Identify which cell holds the provided text, then report its [X, Y] central coordinate. 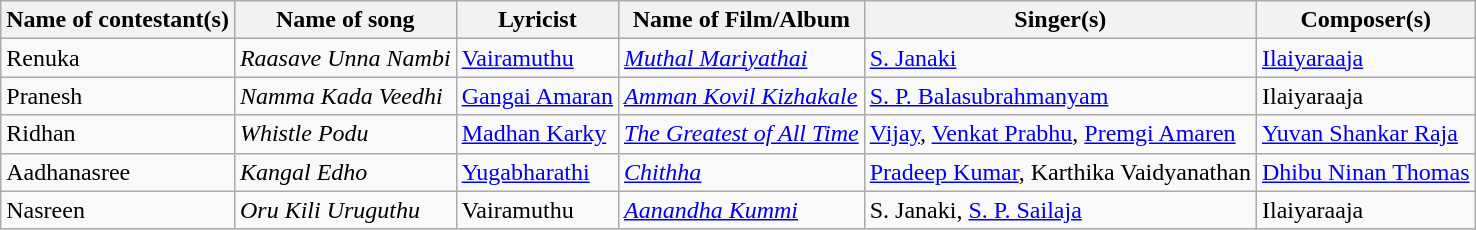
Muthal Mariyathai [741, 58]
Singer(s) [1060, 20]
Yugabharathi [537, 172]
Gangai Amaran [537, 96]
Whistle Podu [345, 134]
Nasreen [118, 210]
Name of Film/Album [741, 20]
Namma Kada Veedhi [345, 96]
Dhibu Ninan Thomas [1366, 172]
Amman Kovil Kizhakale [741, 96]
S. Janaki, S. P. Sailaja [1060, 210]
The Greatest of All Time [741, 134]
Aanandha Kummi [741, 210]
Chithha [741, 172]
Composer(s) [1366, 20]
Aadhanasree [118, 172]
Kangal Edho [345, 172]
Yuvan Shankar Raja [1366, 134]
Madhan Karky [537, 134]
Name of contestant(s) [118, 20]
Raasave Unna Nambi [345, 58]
S. Janaki [1060, 58]
Vijay, Venkat Prabhu, Premgi Amaren [1060, 134]
Name of song [345, 20]
Renuka [118, 58]
S. P. Balasubrahmanyam [1060, 96]
Ridhan [118, 134]
Pranesh [118, 96]
Pradeep Kumar, Karthika Vaidyanathan [1060, 172]
Lyricist [537, 20]
Oru Kili Uruguthu [345, 210]
